Search for the cell housing the specified text and yield its (X, Y) center coordinate. 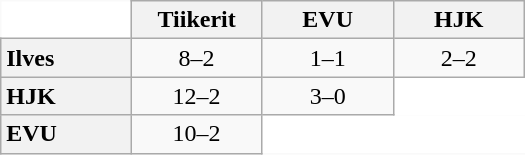
Ilves (66, 58)
2–2 (458, 58)
3–0 (328, 96)
8–2 (196, 58)
1–1 (328, 58)
10–2 (196, 134)
Tiikerit (196, 20)
12–2 (196, 96)
